Return the [X, Y] coordinate for the center point of the cell that contains the specified text.  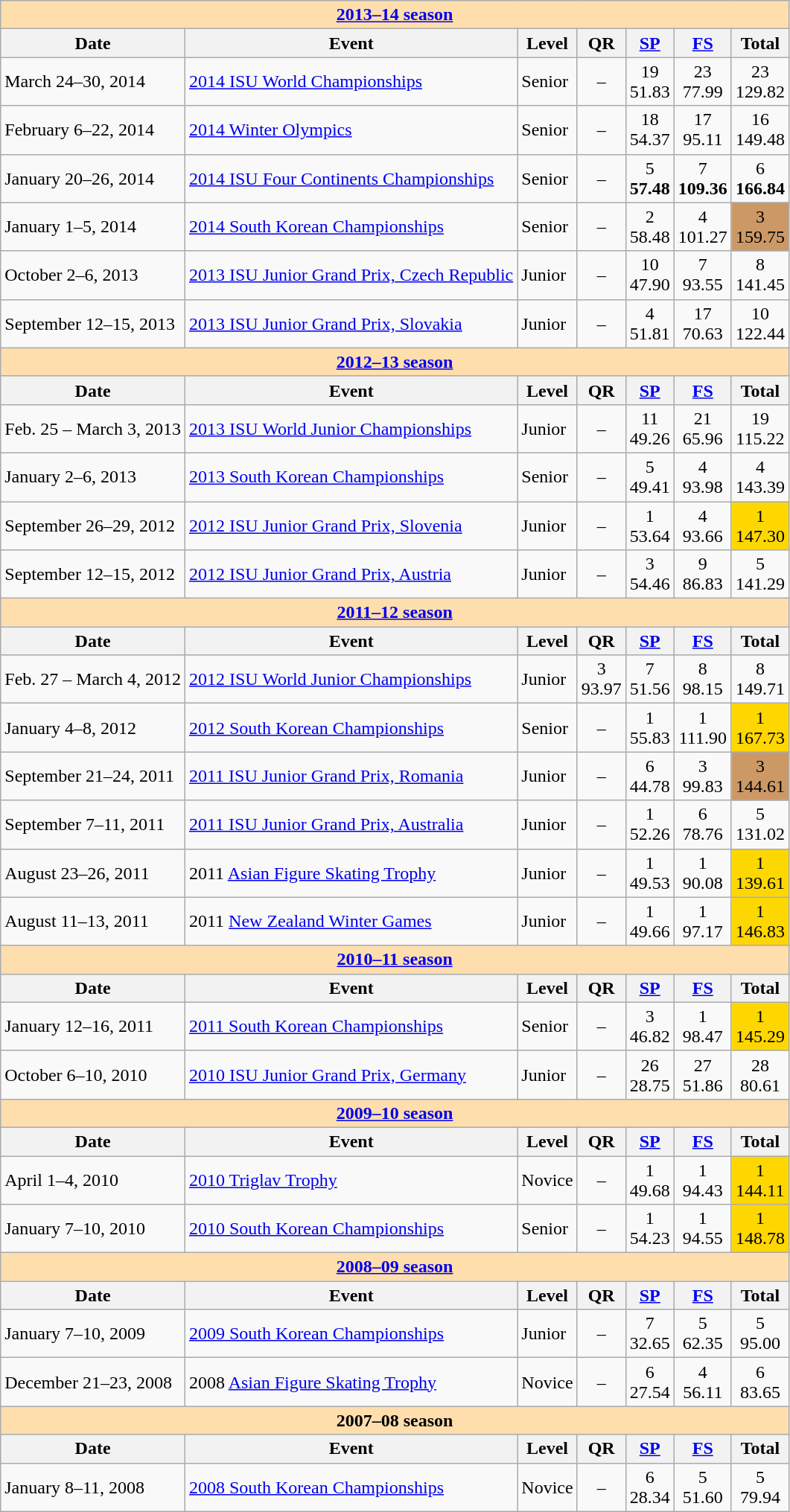
7 51.56 [649, 679]
2010 ISU Junior Grand Prix, Germany [351, 1075]
4 93.98 [703, 476]
7 32.65 [649, 1334]
5 62.35 [703, 1334]
5 79.94 [759, 1487]
5 141.29 [759, 575]
August 11–13, 2011 [93, 922]
2008 Asian Figure Skating Trophy [351, 1382]
September 26–29, 2012 [93, 526]
January 2–6, 2013 [93, 476]
1 94.55 [703, 1228]
2014 Winter Olympics [351, 130]
28 80.61 [759, 1075]
5 131.02 [759, 825]
January 20–26, 2014 [93, 179]
3 93.97 [602, 679]
Feb. 25 – March 3, 2013 [93, 429]
2011 ISU Junior Grand Prix, Australia [351, 825]
2012 ISU Junior Grand Prix, Austria [351, 575]
3 99.83 [703, 776]
2013 ISU Junior Grand Prix, Slovakia [351, 323]
March 24–30, 2014 [93, 82]
26 28.75 [649, 1075]
1 49.66 [649, 922]
September 12–15, 2012 [93, 575]
23 77.99 [703, 82]
2012 South Korean Championships [351, 728]
8 141.45 [759, 275]
1 139.61 [759, 873]
23 129.82 [759, 82]
8 149.71 [759, 679]
2011 ISU Junior Grand Prix, Romania [351, 776]
Feb. 27 – March 4, 2012 [93, 679]
2011 Asian Figure Skating Trophy [351, 873]
2007–08 season [395, 1420]
8 98.15 [703, 679]
2014 ISU Four Continents Championships [351, 179]
1 167.73 [759, 728]
1 49.68 [649, 1179]
18 54.37 [649, 130]
January 7–10, 2010 [93, 1228]
2013–14 season [395, 15]
1 49.53 [649, 873]
1 147.30 [759, 526]
January 7–10, 2009 [93, 1334]
2 58.48 [649, 226]
6 28.34 [649, 1487]
2014 South Korean Championships [351, 226]
4 51.81 [649, 323]
17 70.63 [703, 323]
3 54.46 [649, 575]
3 144.61 [759, 776]
2013 ISU World Junior Championships [351, 429]
December 21–23, 2008 [93, 1382]
1 98.47 [703, 1026]
11 49.26 [649, 429]
1 52.26 [649, 825]
7 93.55 [703, 275]
5 51.60 [703, 1487]
October 6–10, 2010 [93, 1075]
September 21–24, 2011 [93, 776]
1 53.64 [649, 526]
September 7–11, 2011 [93, 825]
27 51.86 [703, 1075]
1 94.43 [703, 1179]
August 23–26, 2011 [93, 873]
January 12–16, 2011 [93, 1026]
2014 ISU World Championships [351, 82]
4 143.39 [759, 476]
3 159.75 [759, 226]
2009–10 season [395, 1113]
2011–12 season [395, 613]
5 49.41 [649, 476]
2011 New Zealand Winter Games [351, 922]
2012 ISU World Junior Championships [351, 679]
1 144.11 [759, 1179]
January 1–5, 2014 [93, 226]
21 65.96 [703, 429]
2008–09 season [395, 1267]
16 149.48 [759, 130]
2010 Triglav Trophy [351, 1179]
1 90.08 [703, 873]
2010 South Korean Championships [351, 1228]
10 47.90 [649, 275]
2012–13 season [395, 362]
2013 South Korean Championships [351, 476]
2013 ISU Junior Grand Prix, Czech Republic [351, 275]
September 12–15, 2013 [93, 323]
January 8–11, 2008 [93, 1487]
6 27.54 [649, 1382]
1 54.23 [649, 1228]
9 86.83 [703, 575]
2010–11 season [395, 960]
19 51.83 [649, 82]
April 1–4, 2010 [93, 1179]
February 6–22, 2014 [93, 130]
19 115.22 [759, 429]
2008 South Korean Championships [351, 1487]
1 148.78 [759, 1228]
4 101.27 [703, 226]
5 95.00 [759, 1334]
6 78.76 [703, 825]
1 97.17 [703, 922]
1 111.90 [703, 728]
2012 ISU Junior Grand Prix, Slovenia [351, 526]
October 2–6, 2013 [93, 275]
1 146.83 [759, 922]
17 95.11 [703, 130]
2011 South Korean Championships [351, 1026]
2009 South Korean Championships [351, 1334]
4 93.66 [703, 526]
3 46.82 [649, 1026]
January 4–8, 2012 [93, 728]
6 83.65 [759, 1382]
10 122.44 [759, 323]
1 55.83 [649, 728]
5 57.48 [649, 179]
6 44.78 [649, 776]
7 109.36 [703, 179]
1 145.29 [759, 1026]
4 56.11 [703, 1382]
6 166.84 [759, 179]
